Detect which cell encompasses the target text, then output its (x, y) center coordinate. 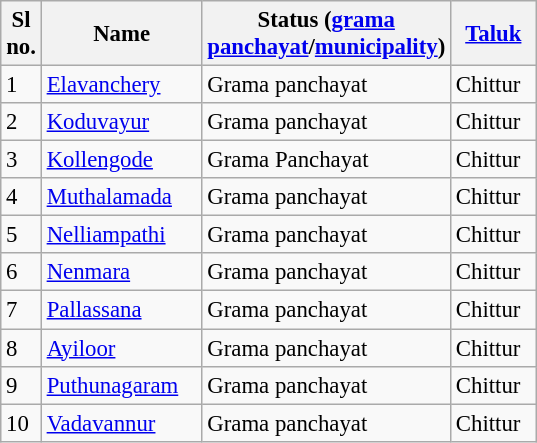
Koduvayur (122, 122)
Nenmara (122, 273)
1 (22, 85)
Nelliampathi (122, 235)
2 (22, 122)
Puthunagaram (122, 385)
Vadavannur (122, 423)
Kollengode (122, 160)
Grama Panchayat (326, 160)
Sl no. (22, 34)
Name (122, 34)
Ayiloor (122, 348)
6 (22, 273)
10 (22, 423)
Muthalamada (122, 197)
9 (22, 385)
5 (22, 235)
Pallassana (122, 310)
Status (grama panchayat/municipality) (326, 34)
Elavanchery (122, 85)
7 (22, 310)
4 (22, 197)
3 (22, 160)
Taluk (494, 34)
8 (22, 348)
